Scan for the cell matching the given text and deliver its [X, Y] coordinate at center. 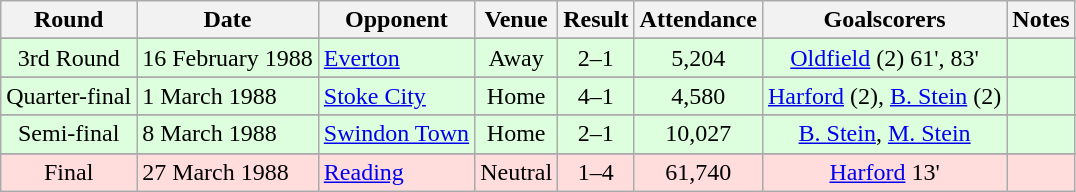
Attendance [698, 20]
Notes [1041, 20]
Neutral [516, 172]
Quarter-final [69, 96]
Swindon Town [396, 134]
Result [596, 20]
Final [69, 172]
5,204 [698, 58]
Date [228, 20]
Harford 13' [884, 172]
Semi-final [69, 134]
Goalscorers [884, 20]
8 March 1988 [228, 134]
Harford (2), B. Stein (2) [884, 96]
1 March 1988 [228, 96]
1–4 [596, 172]
16 February 1988 [228, 58]
27 March 1988 [228, 172]
Oldfield (2) 61', 83' [884, 58]
B. Stein, M. Stein [884, 134]
Stoke City [396, 96]
Round [69, 20]
10,027 [698, 134]
Everton [396, 58]
Reading [396, 172]
3rd Round [69, 58]
4,580 [698, 96]
4–1 [596, 96]
61,740 [698, 172]
Away [516, 58]
Opponent [396, 20]
Venue [516, 20]
